Output the [X, Y] coordinate of the center of the cell containing the given text.  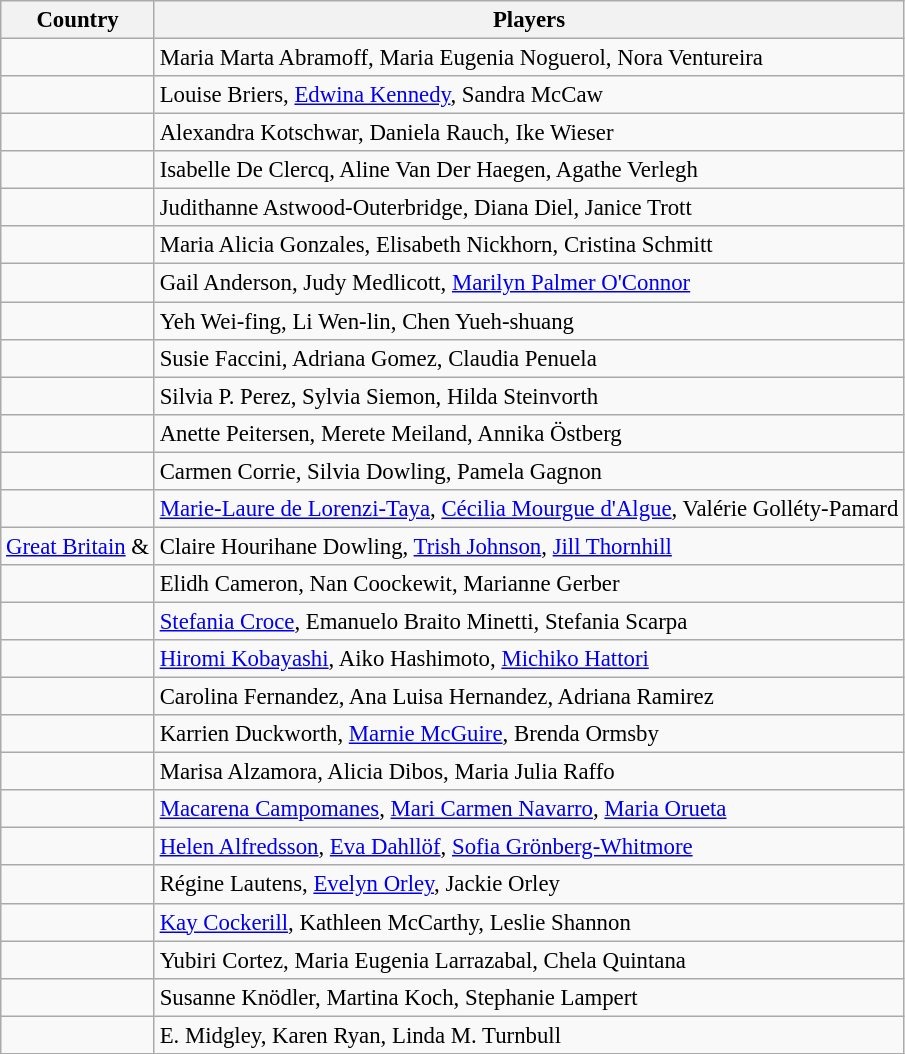
Isabelle De Clercq, Aline Van Der Haegen, Agathe Verlegh [528, 170]
Macarena Campomanes, Mari Carmen Navarro, Maria Orueta [528, 809]
Yubiri Cortez, Maria Eugenia Larrazabal, Chela Quintana [528, 960]
Susanne Knödler, Martina Koch, Stephanie Lampert [528, 997]
Kay Cockerill, Kathleen McCarthy, Leslie Shannon [528, 922]
Great Britain & [78, 546]
Elidh Cameron, Nan Coockewit, Marianne Gerber [528, 584]
Hiromi Kobayashi, Aiko Hashimoto, Michiko Hattori [528, 659]
Helen Alfredsson, Eva Dahllöf, Sofia Grönberg-Whitmore [528, 847]
Susie Faccini, Adriana Gomez, Claudia Penuela [528, 358]
Country [78, 20]
Maria Marta Abramoff, Maria Eugenia Noguerol, Nora Ventureira [528, 58]
Yeh Wei-fing, Li Wen-lin, Chen Yueh-shuang [528, 321]
Gail Anderson, Judy Medlicott, Marilyn Palmer O'Connor [528, 283]
Marisa Alzamora, Alicia Dibos, Maria Julia Raffo [528, 772]
Stefania Croce, Emanuelo Braito Minetti, Stefania Scarpa [528, 621]
Judithanne Astwood-Outerbridge, Diana Diel, Janice Trott [528, 208]
Louise Briers, Edwina Kennedy, Sandra McCaw [528, 95]
Players [528, 20]
Alexandra Kotschwar, Daniela Rauch, Ike Wieser [528, 133]
Carmen Corrie, Silvia Dowling, Pamela Gagnon [528, 471]
Silvia P. Perez, Sylvia Siemon, Hilda Steinvorth [528, 396]
Maria Alicia Gonzales, Elisabeth Nickhorn, Cristina Schmitt [528, 245]
Carolina Fernandez, Ana Luisa Hernandez, Adriana Ramirez [528, 697]
Marie-Laure de Lorenzi-Taya, Cécilia Mourgue d'Algue, Valérie Golléty-Pamard [528, 509]
Claire Hourihane Dowling, Trish Johnson, Jill Thornhill [528, 546]
Anette Peitersen, Merete Meiland, Annika Östberg [528, 433]
Karrien Duckworth, Marnie McGuire, Brenda Ormsby [528, 734]
E. Midgley, Karen Ryan, Linda M. Turnbull [528, 1035]
Régine Lautens, Evelyn Orley, Jackie Orley [528, 885]
